Search for the cell housing the specified text and yield its [x, y] center coordinate. 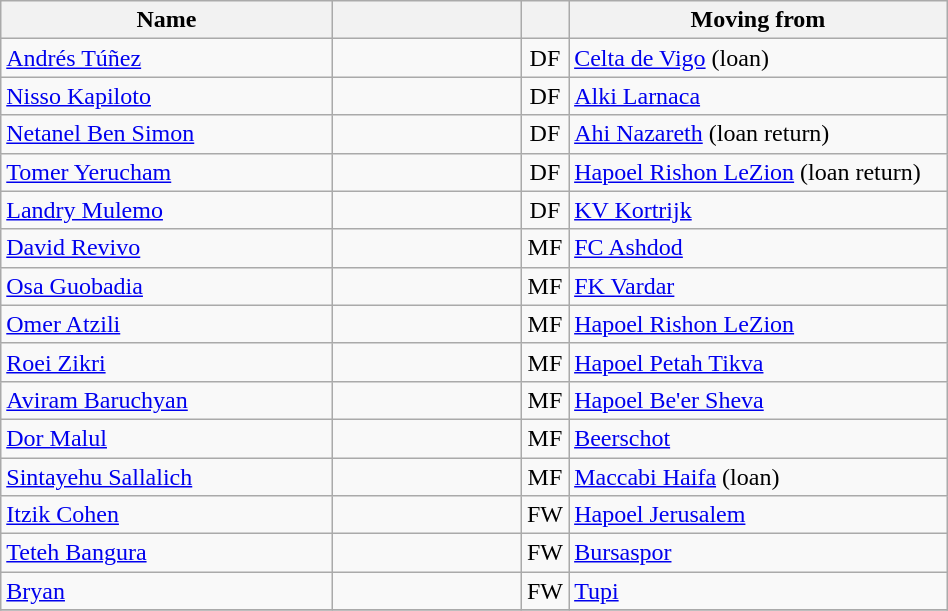
Netanel Ben Simon [166, 134]
David Revivo [166, 248]
KV Kortrijk [758, 210]
Hapoel Rishon LeZion (loan return) [758, 172]
Moving from [758, 20]
Maccabi Haifa (loan) [758, 477]
Tomer Yerucham [166, 172]
Name [166, 20]
Ahi Nazareth (loan return) [758, 134]
Tupi [758, 591]
Hapoel Jerusalem [758, 515]
Bursaspor [758, 553]
Alki Larnaca [758, 96]
Andrés Túñez [166, 58]
Itzik Cohen [166, 515]
Celta de Vigo (loan) [758, 58]
Hapoel Petah Tikva [758, 362]
Omer Atzili [166, 324]
Hapoel Rishon LeZion [758, 324]
Dor Malul [166, 438]
Landry Mulemo [166, 210]
FC Ashdod [758, 248]
Aviram Baruchyan [166, 400]
Hapoel Be'er Sheva [758, 400]
Roei Zikri [166, 362]
Nisso Kapiloto [166, 96]
Bryan [166, 591]
Beerschot [758, 438]
Teteh Bangura [166, 553]
Sintayehu Sallalich [166, 477]
Osa Guobadia [166, 286]
FK Vardar [758, 286]
